Scan for the cell matching the given text and deliver its [X, Y] coordinate at center. 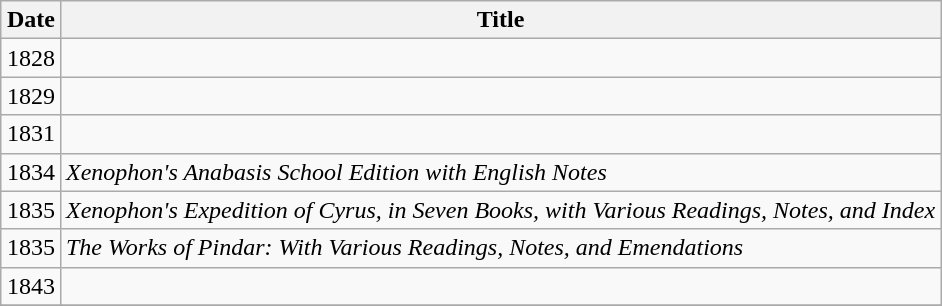
1829 [30, 96]
1831 [30, 134]
Date [30, 20]
1828 [30, 58]
1843 [30, 286]
The Works of Pindar: With Various Readings, Notes, and Emendations [500, 248]
Xenophon's Expedition of Cyrus, in Seven Books, with Various Readings, Notes, and Index [500, 210]
Xenophon's Anabasis School Edition with English Notes [500, 172]
Title [500, 20]
1834 [30, 172]
